Locate the cell with the specified text and output its [x, y] center coordinate. 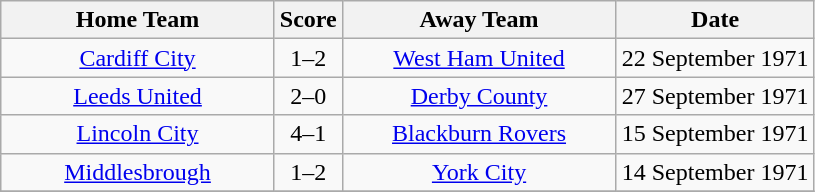
Cardiff City [138, 58]
Away Team [479, 20]
Blackburn Rovers [479, 134]
Middlesbrough [138, 172]
15 September 1971 [716, 134]
22 September 1971 [716, 58]
Date [716, 20]
Home Team [138, 20]
Leeds United [138, 96]
Lincoln City [138, 134]
Score [308, 20]
York City [479, 172]
Derby County [479, 96]
27 September 1971 [716, 96]
West Ham United [479, 58]
14 September 1971 [716, 172]
2–0 [308, 96]
4–1 [308, 134]
